Detect which cell encompasses the target text, then output its [X, Y] center coordinate. 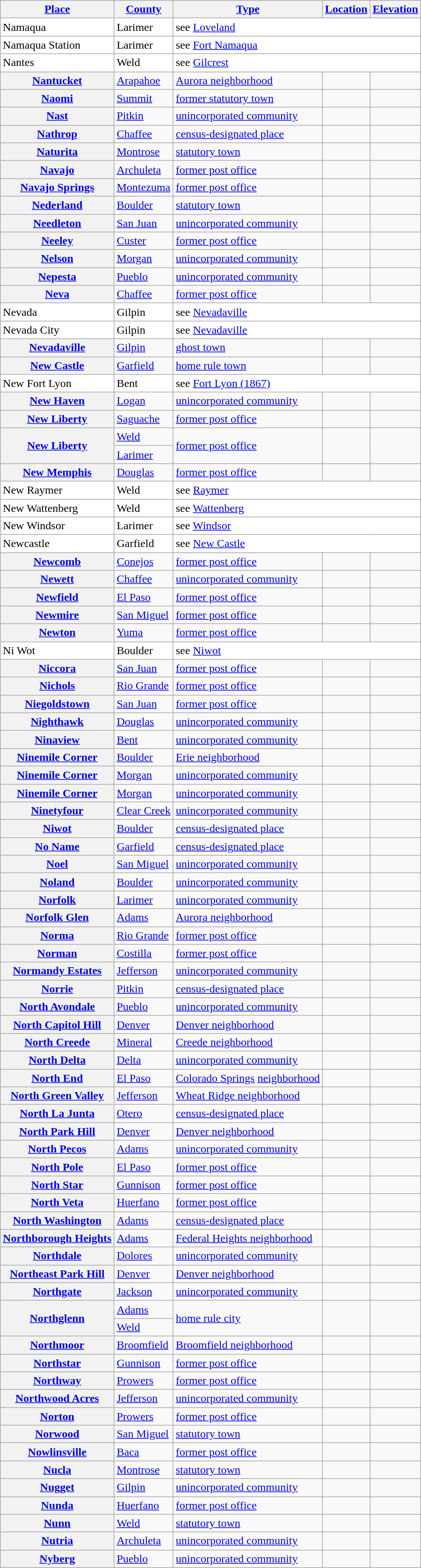
Yuma [144, 633]
home rule city [248, 1318]
see Fort Lyon (1867) [297, 383]
Nunn [57, 1523]
Namaqua Station [57, 45]
Arapahoe [144, 80]
Elevation [395, 9]
North Pole [57, 1167]
Nast [57, 116]
home rule town [248, 365]
North Park Hill [57, 1131]
Northgate [57, 1291]
Nowlinsville [57, 1452]
Nevada City [57, 330]
Nugget [57, 1488]
Place [57, 9]
New Wattenberg [57, 508]
see Gilcrest [297, 63]
Nederland [57, 205]
Niwot [57, 829]
Broomfield [144, 1345]
Otero [144, 1114]
Jackson [144, 1291]
Newmire [57, 615]
Newcomb [57, 562]
County [144, 9]
North Delta [57, 1060]
Conejos [144, 562]
North Star [57, 1185]
North Veta [57, 1203]
Nevadaville [57, 348]
Wheat Ridge neighborhood [248, 1096]
New Memphis [57, 472]
North Pecos [57, 1149]
Mineral [144, 1042]
Namaqua [57, 27]
see Niwot [297, 650]
Naturita [57, 152]
Northstar [57, 1363]
North Washington [57, 1220]
former statutory town [248, 98]
North La Junta [57, 1114]
Dolores [144, 1256]
New Windsor [57, 526]
North Capitol Hill [57, 1024]
Nighthawk [57, 722]
Ninaview [57, 739]
see Wattenberg [297, 508]
Ninetyfour [57, 811]
Summit [144, 98]
Northborough Heights [57, 1238]
Broomfield neighborhood [248, 1345]
Norfolk Glen [57, 918]
North End [57, 1078]
Costilla [144, 953]
Nunda [57, 1505]
North Green Valley [57, 1096]
Nevada [57, 312]
Nyberg [57, 1559]
see Fort Namaqua [297, 45]
ghost town [248, 348]
Newfield [57, 597]
Saguache [144, 419]
Erie neighborhood [248, 757]
New Fort Lyon [57, 383]
North Creede [57, 1042]
Norwood [57, 1434]
see Raymer [297, 490]
Type [248, 9]
Delta [144, 1060]
Navajo Springs [57, 187]
Nichols [57, 686]
Creede neighborhood [248, 1042]
Custer [144, 241]
Montezuma [144, 187]
No Name [57, 846]
Baca [144, 1452]
North Avondale [57, 1006]
Clear Creek [144, 811]
Nucla [57, 1470]
Northeast Park Hill [57, 1274]
Nutria [57, 1541]
see Windsor [297, 526]
Nathrop [57, 134]
Neva [57, 294]
Northdale [57, 1256]
Noland [57, 882]
Northwood Acres [57, 1399]
Location [346, 9]
Norfolk [57, 900]
Newcastle [57, 544]
Logan [144, 401]
New Haven [57, 401]
Norma [57, 935]
Newton [57, 633]
Nelson [57, 259]
Nantes [57, 63]
Neeley [57, 241]
Navajo [57, 169]
Naomi [57, 98]
Northglenn [57, 1318]
Northmoor [57, 1345]
Noel [57, 864]
Norrie [57, 989]
Norman [57, 953]
Newett [57, 579]
see Loveland [297, 27]
Ni Wot [57, 650]
New Raymer [57, 490]
see New Castle [297, 544]
Nepesta [57, 277]
Colorado Springs neighborhood [248, 1078]
Northway [57, 1381]
Federal Heights neighborhood [248, 1238]
Nantucket [57, 80]
Norton [57, 1416]
Needleton [57, 223]
Niegoldstown [57, 704]
Niccora [57, 668]
Normandy Estates [57, 971]
New Castle [57, 365]
